Provide the [x, y] coordinate of the cell's center where the given text is located.  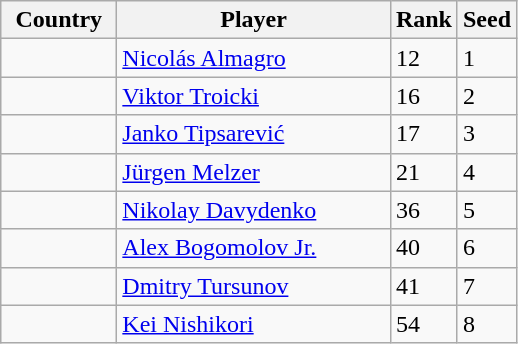
8 [486, 324]
4 [486, 172]
Nikolay Davydenko [254, 210]
Player [254, 20]
40 [424, 248]
21 [424, 172]
Jürgen Melzer [254, 172]
1 [486, 58]
Country [59, 20]
41 [424, 286]
16 [424, 96]
Rank [424, 20]
12 [424, 58]
5 [486, 210]
Alex Bogomolov Jr. [254, 248]
54 [424, 324]
17 [424, 134]
7 [486, 286]
3 [486, 134]
Kei Nishikori [254, 324]
Dmitry Tursunov [254, 286]
36 [424, 210]
Nicolás Almagro [254, 58]
Janko Tipsarević [254, 134]
6 [486, 248]
Seed [486, 20]
2 [486, 96]
Viktor Troicki [254, 96]
